Return the [x, y] coordinate for the center point of the cell that contains the specified text.  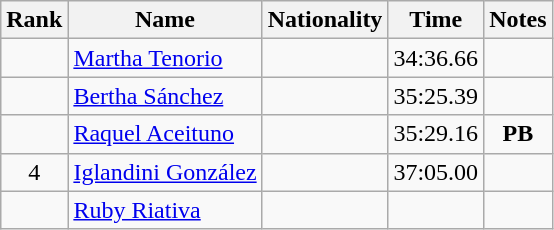
Martha Tenorio [165, 58]
PB [518, 134]
Raquel Aceituno [165, 134]
Bertha Sánchez [165, 96]
Notes [518, 20]
4 [34, 172]
34:36.66 [436, 58]
Rank [34, 20]
Iglandini González [165, 172]
Nationality [325, 20]
35:25.39 [436, 96]
Ruby Riativa [165, 210]
Name [165, 20]
35:29.16 [436, 134]
Time [436, 20]
37:05.00 [436, 172]
